Detect which cell encompasses the target text, then output its [x, y] center coordinate. 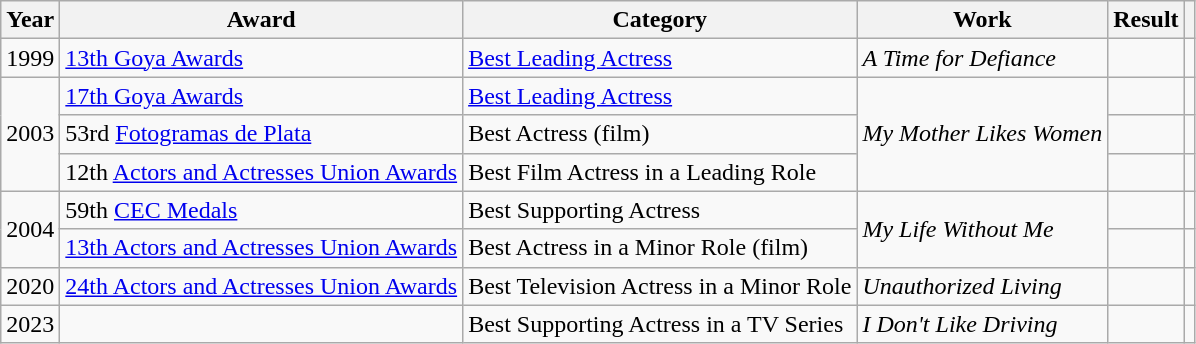
17th Goya Awards [262, 96]
Unauthorized Living [982, 286]
Work [982, 20]
Best Television Actress in a Minor Role [660, 286]
2020 [30, 286]
2023 [30, 324]
I Don't Like Driving [982, 324]
Best Actress (film) [660, 134]
Award [262, 20]
13th Goya Awards [262, 58]
Best Supporting Actress [660, 210]
53rd Fotogramas de Plata [262, 134]
Result [1146, 20]
Best Film Actress in a Leading Role [660, 172]
Year [30, 20]
My Life Without Me [982, 229]
Best Supporting Actress in a TV Series [660, 324]
2003 [30, 134]
59th CEC Medals [262, 210]
24th Actors and Actresses Union Awards [262, 286]
12th Actors and Actresses Union Awards [262, 172]
Category [660, 20]
Best Actress in a Minor Role (film) [660, 248]
2004 [30, 229]
A Time for Defiance [982, 58]
My Mother Likes Women [982, 134]
1999 [30, 58]
13th Actors and Actresses Union Awards [262, 248]
